Output the (X, Y) coordinate of the center of the cell containing the given text.  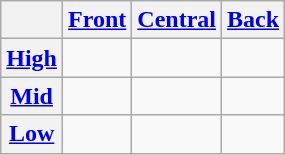
Mid (32, 96)
Central (177, 20)
High (32, 58)
Back (254, 20)
Front (98, 20)
Low (32, 134)
